Determine the [x, y] coordinate at the center of the cell enclosing the given text.  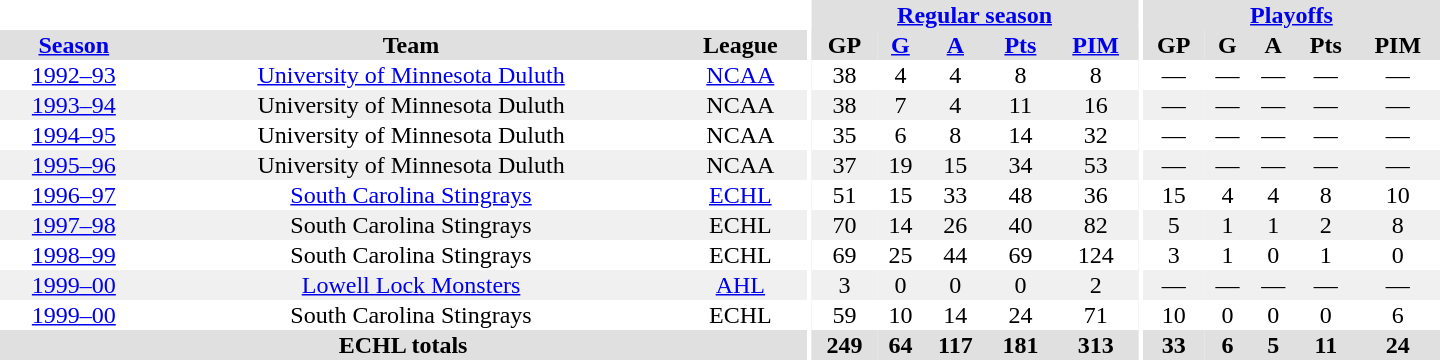
1998–99 [74, 255]
40 [1020, 225]
16 [1095, 105]
71 [1095, 315]
59 [844, 315]
19 [901, 165]
Season [74, 45]
Lowell Lock Monsters [412, 285]
51 [844, 195]
Regular season [974, 15]
Team [412, 45]
Playoffs [1292, 15]
34 [1020, 165]
82 [1095, 225]
35 [844, 135]
1993–94 [74, 105]
7 [901, 105]
313 [1095, 345]
124 [1095, 255]
37 [844, 165]
League [740, 45]
64 [901, 345]
181 [1020, 345]
44 [955, 255]
249 [844, 345]
53 [1095, 165]
32 [1095, 135]
1992–93 [74, 75]
26 [955, 225]
70 [844, 225]
1994–95 [74, 135]
36 [1095, 195]
1996–97 [74, 195]
25 [901, 255]
48 [1020, 195]
AHL [740, 285]
1995–96 [74, 165]
1997–98 [74, 225]
117 [955, 345]
ECHL totals [403, 345]
